Pinpoint the cell where the given text exists, returning its (X, Y) midpoint coordinate. 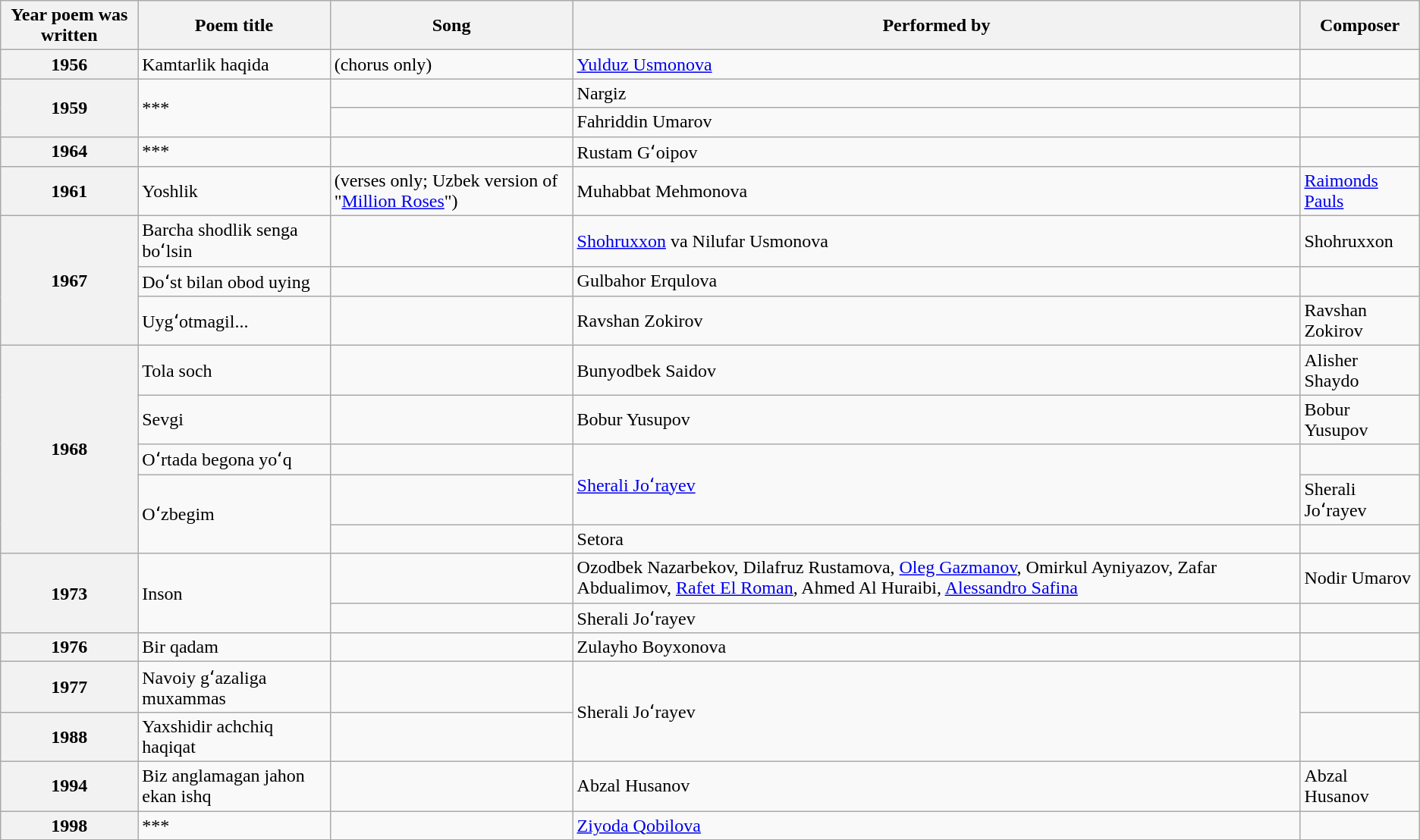
1961 (70, 191)
Barcha shodlik senga boʻlsin (234, 241)
1973 (70, 593)
Navoiy gʻazaliga muxammas (234, 687)
1964 (70, 152)
Biz anglamagan jahon ekan ishq (234, 785)
Year poem was written (70, 26)
Kamtarlik haqida (234, 64)
Uygʻotmagil... (234, 321)
Inson (234, 593)
Yulduz Usmonova (936, 64)
Nargiz (936, 93)
Performed by (936, 26)
1988 (70, 737)
Zulayho Boyxonova (936, 647)
Bunyodbek Saidov (936, 370)
1976 (70, 647)
Doʻst bilan obod uying (234, 281)
Oʻzbegim (234, 514)
Sevgi (234, 420)
Shohruxxon (1359, 241)
Composer (1359, 26)
1967 (70, 281)
Tola soch (234, 370)
Ozodbek Nazarbekov, Dilafruz Rustamova, Oleg Gazmanov, Omirkul Ayniyazov, Zafar Abdualimov, Rafet El Roman, Ahmed Al Huraibi, Alessandro Safina (936, 578)
Oʻrtada begona yoʻq (234, 459)
1956 (70, 64)
1977 (70, 687)
Muhabbat Mehmonova (936, 191)
Rustam Gʻoipov (936, 152)
Gulbahor Erqulova (936, 281)
Ziyoda Qobilova (936, 826)
(verses only; Uzbek version of "Million Roses") (451, 191)
Bir qadam (234, 647)
Alisher Shaydo (1359, 370)
Raimonds Pauls (1359, 191)
Yaxshidir achchiq haqiqat (234, 737)
1959 (70, 108)
Fahriddin Umarov (936, 122)
1998 (70, 826)
Poem title (234, 26)
Song (451, 26)
(chorus only) (451, 64)
Setora (936, 539)
1968 (70, 450)
Yoshlik (234, 191)
Shohruxxon va Nilufar Usmonova (936, 241)
Nodir Umarov (1359, 578)
1994 (70, 785)
